Identify which cell holds the provided text, then report its (X, Y) central coordinate. 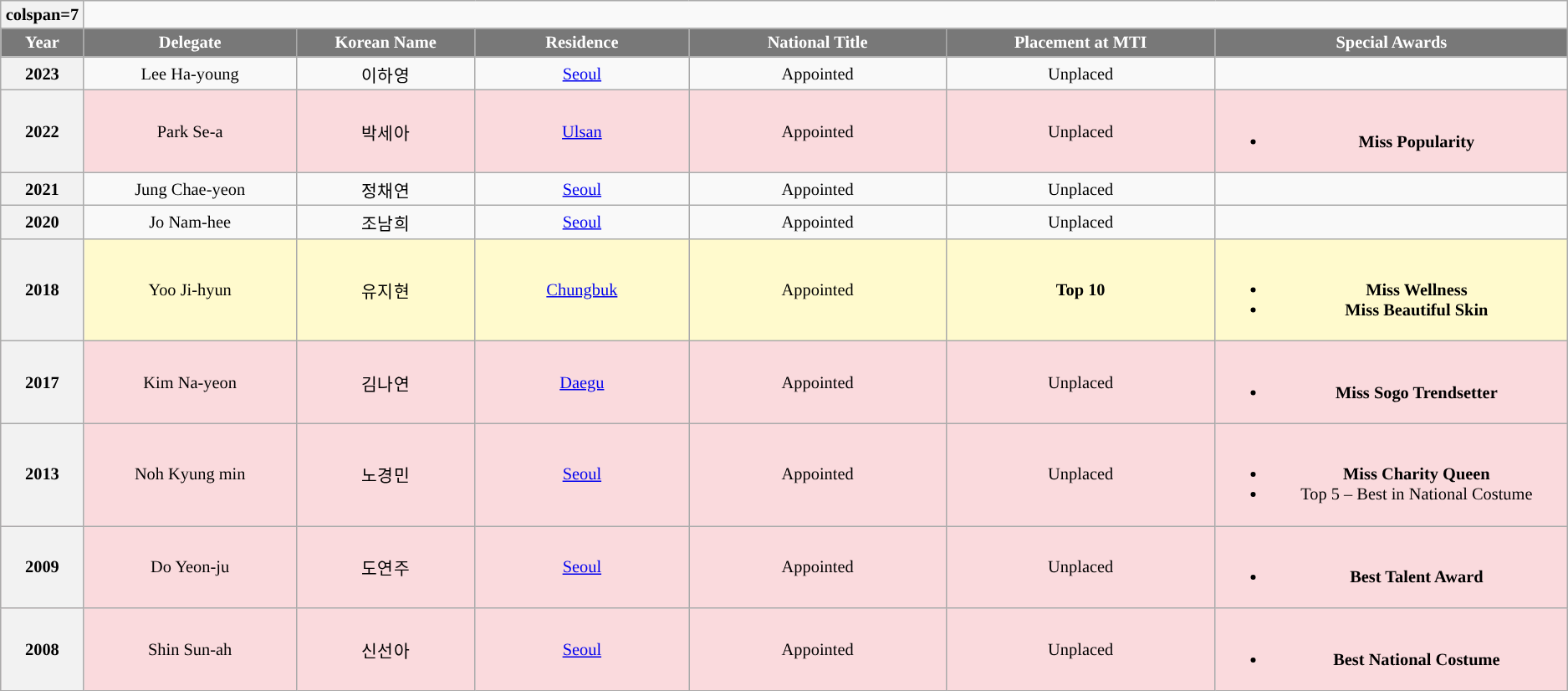
Delegate (190, 43)
노경민 (386, 474)
Miss Popularity (1392, 131)
조남희 (386, 222)
도연주 (386, 566)
Placement at MTI (1080, 43)
Jung Chae-yeon (190, 189)
Shin Sun-ah (190, 649)
Special Awards (1392, 43)
Park Se-a (190, 131)
Lee Ha-young (190, 74)
Chungbuk (582, 289)
2008 (42, 649)
이하영 (386, 74)
박세아 (386, 131)
Noh Kyung min (190, 474)
Korean Name (386, 43)
2023 (42, 74)
정채연 (386, 189)
Yoo Ji-hyun (190, 289)
2022 (42, 131)
Daegu (582, 382)
colspan=7 (42, 14)
Miss Charity QueenTop 5 – Best in National Costume (1392, 474)
2013 (42, 474)
2017 (42, 382)
Miss WellnessMiss Beautiful Skin (1392, 289)
2018 (42, 289)
김나연 (386, 382)
Best National Costume (1392, 649)
National Title (818, 43)
Residence (582, 43)
Kim Na-yeon (190, 382)
Miss Sogo Trendsetter (1392, 382)
Do Yeon-ju (190, 566)
Best Talent Award (1392, 566)
Ulsan (582, 131)
유지현 (386, 289)
Top 10 (1080, 289)
2009 (42, 566)
신선아 (386, 649)
Jo Nam-hee (190, 222)
Year (42, 43)
2021 (42, 189)
2020 (42, 222)
